Pinpoint the cell where the given text exists, returning its [x, y] midpoint coordinate. 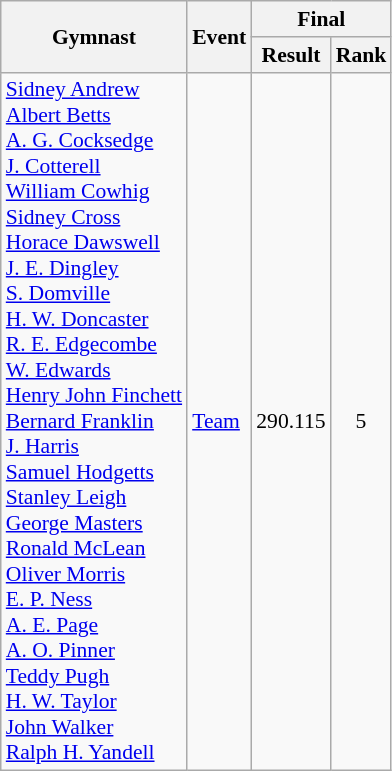
Gymnast [94, 36]
5 [362, 422]
Team [219, 422]
Result [291, 55]
Final [321, 19]
Rank [362, 55]
Event [219, 36]
290.115 [291, 422]
